Output the (X, Y) coordinate of the center of the cell containing the given text.  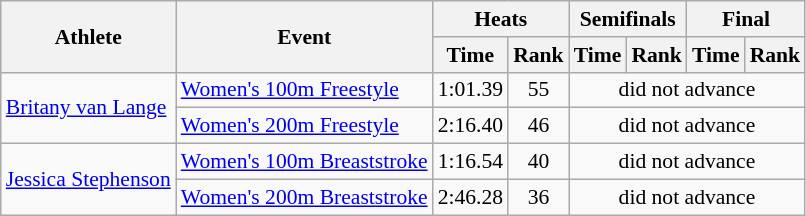
Jessica Stephenson (88, 180)
Britany van Lange (88, 108)
2:16.40 (470, 126)
Women's 100m Breaststroke (304, 162)
Athlete (88, 36)
55 (538, 90)
Final (746, 19)
1:16.54 (470, 162)
40 (538, 162)
46 (538, 126)
Women's 100m Freestyle (304, 90)
Women's 200m Freestyle (304, 126)
Semifinals (628, 19)
Event (304, 36)
Heats (501, 19)
2:46.28 (470, 197)
36 (538, 197)
1:01.39 (470, 90)
Women's 200m Breaststroke (304, 197)
